Scan for the cell matching the given text and deliver its (X, Y) coordinate at center. 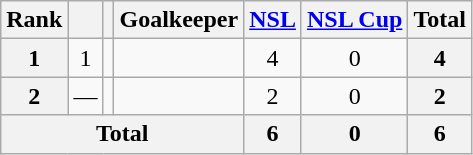
Goalkeeper (179, 20)
NSL Cup (354, 20)
NSL (273, 20)
Rank (34, 20)
— (86, 96)
